Locate the cell with the specified text and output its [x, y] center coordinate. 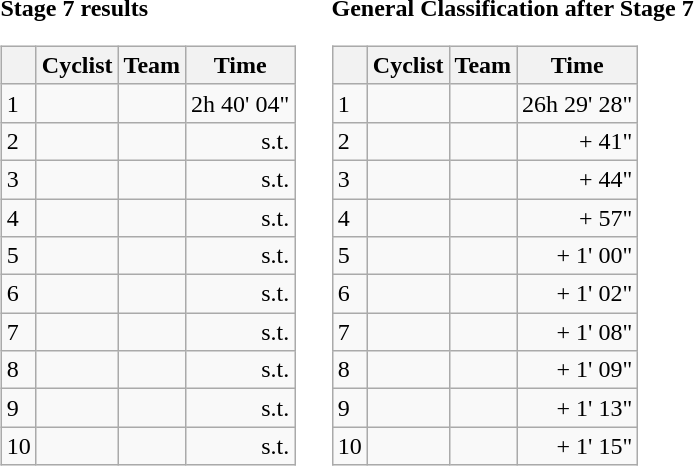
+ 1' 09" [578, 370]
+ 44" [578, 179]
+ 1' 08" [578, 332]
+ 1' 13" [578, 408]
+ 41" [578, 141]
+ 1' 15" [578, 446]
2h 40' 04" [240, 103]
26h 29' 28" [578, 103]
+ 57" [578, 217]
+ 1' 02" [578, 294]
+ 1' 00" [578, 256]
